From the cell containing the given text, extract its center point as (x, y) coordinate. 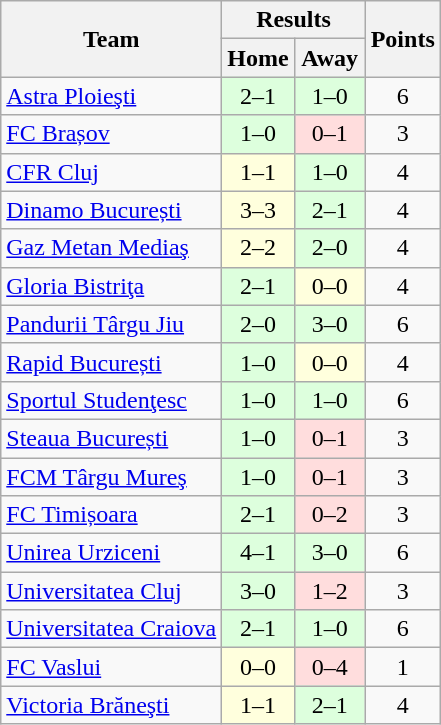
Universitatea Cluj (112, 591)
1 (402, 667)
Steaua București (112, 438)
FC Vaslui (112, 667)
Rapid București (112, 362)
Dinamo București (112, 210)
FCM Târgu Mureş (112, 477)
4–1 (258, 553)
Results (294, 20)
3–3 (258, 210)
Home (258, 58)
Astra Ploieşti (112, 96)
FC Brașov (112, 134)
Gloria Bistriţa (112, 286)
CFR Cluj (112, 172)
Pandurii Târgu Jiu (112, 324)
Points (402, 39)
Victoria Brăneşti (112, 705)
Sportul Studenţesc (112, 400)
Gaz Metan Mediaş (112, 248)
2–2 (258, 248)
FC Timișoara (112, 515)
Universitatea Craiova (112, 629)
Unirea Urziceni (112, 553)
Team (112, 39)
0–2 (330, 515)
0–4 (330, 667)
1–2 (330, 591)
Away (330, 58)
